Determine the (X, Y) coordinate at the center of the cell enclosing the given text.  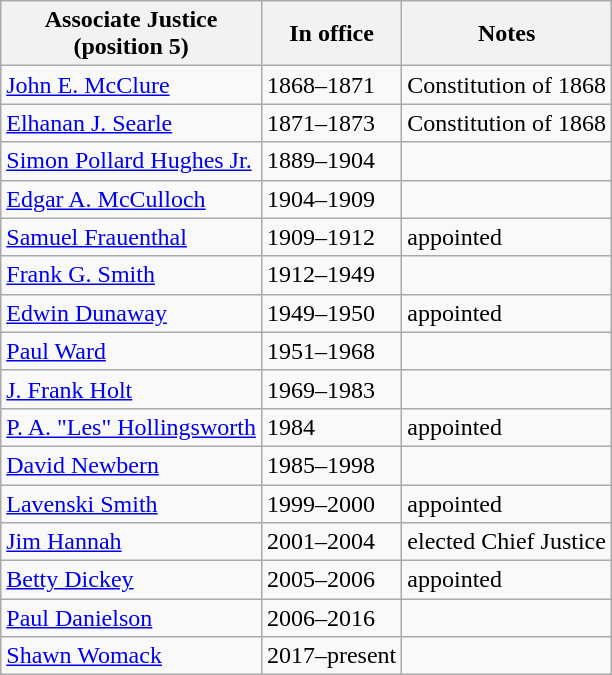
Associate Justice(position 5) (132, 34)
1949–1950 (331, 313)
Jim Hannah (132, 542)
1984 (331, 427)
1889–1904 (331, 161)
1999–2000 (331, 503)
1909–1912 (331, 237)
Edwin Dunaway (132, 313)
Notes (507, 34)
1912–1949 (331, 275)
1969–1983 (331, 389)
J. Frank Holt (132, 389)
1868–1871 (331, 85)
Elhanan J. Searle (132, 123)
elected Chief Justice (507, 542)
Samuel Frauenthal (132, 237)
2005–2006 (331, 580)
2017–present (331, 656)
John E. McClure (132, 85)
1904–1909 (331, 199)
Lavenski Smith (132, 503)
David Newbern (132, 465)
1871–1873 (331, 123)
In office (331, 34)
Edgar A. McCulloch (132, 199)
Simon Pollard Hughes Jr. (132, 161)
Shawn Womack (132, 656)
1985–1998 (331, 465)
Betty Dickey (132, 580)
Paul Danielson (132, 618)
2006–2016 (331, 618)
Frank G. Smith (132, 275)
2001–2004 (331, 542)
Paul Ward (132, 351)
P. A. "Les" Hollingsworth (132, 427)
1951–1968 (331, 351)
